Scan for the cell matching the given text and deliver its (x, y) coordinate at center. 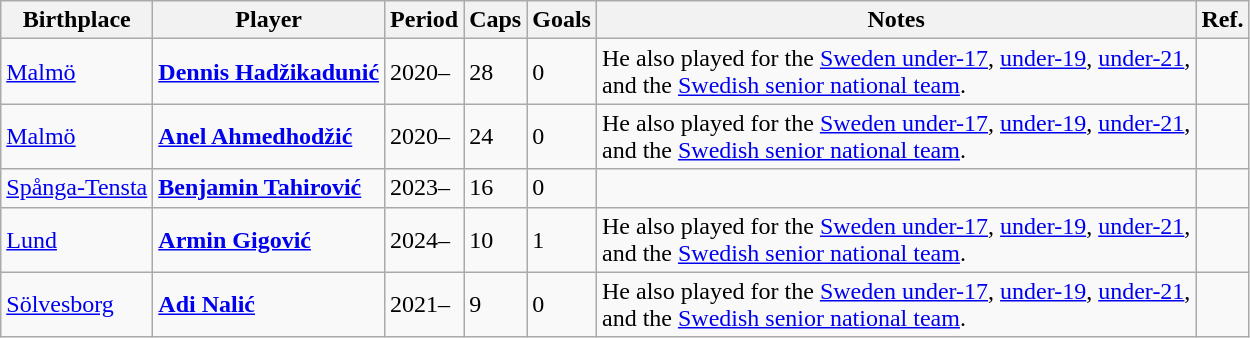
2021– (424, 304)
Anel Ahmedhodžić (269, 136)
Goals (562, 20)
10 (496, 240)
Dennis Hadžikadunić (269, 72)
Sölvesborg (77, 304)
1 (562, 240)
Caps (496, 20)
Birthplace (77, 20)
Spånga-Tensta (77, 188)
Period (424, 20)
Benjamin Tahirović (269, 188)
Adi Nalić (269, 304)
24 (496, 136)
28 (496, 72)
Lund (77, 240)
Ref. (1222, 20)
Notes (896, 20)
2023– (424, 188)
Player (269, 20)
16 (496, 188)
9 (496, 304)
Armin Gigović (269, 240)
2024– (424, 240)
